Find where the given text appears and provide that cell's center as [X, Y] coordinate. 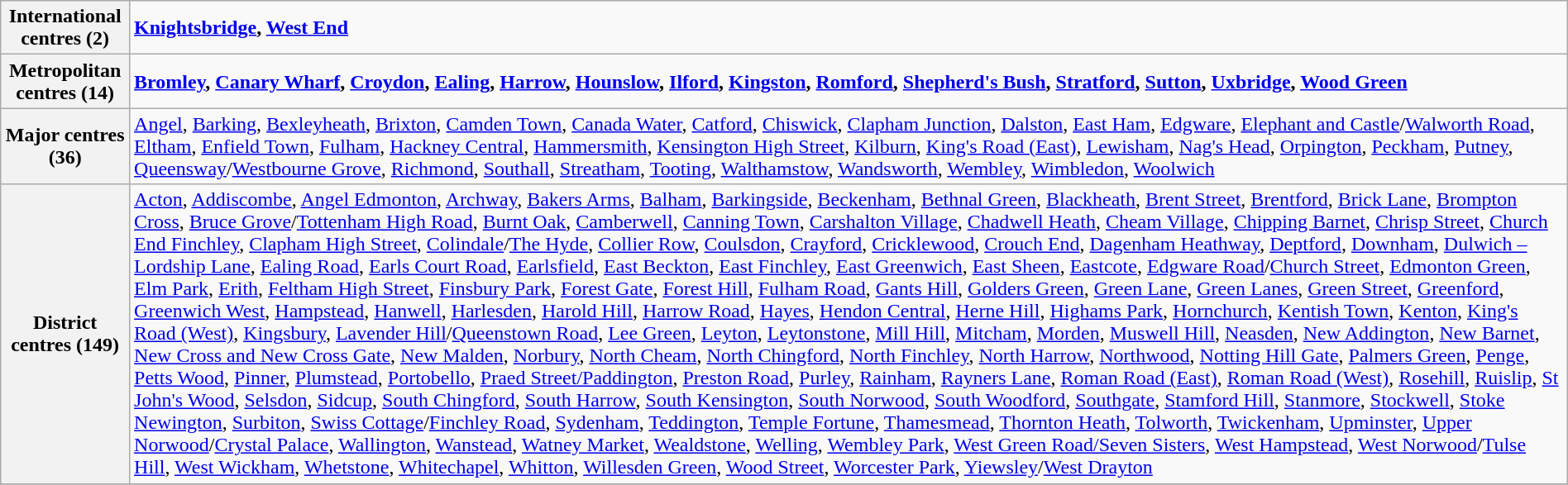
Major centres (36) [65, 146]
Bromley, Canary Wharf, Croydon, Ealing, Harrow, Hounslow, Ilford, Kingston, Romford, Shepherd's Bush, Stratford, Sutton, Uxbridge, Wood Green [849, 81]
Knightsbridge, West End [849, 28]
International centres (2) [65, 28]
District centres (149) [65, 334]
Metropolitan centres (14) [65, 81]
